Search for the cell housing the specified text and yield its (x, y) center coordinate. 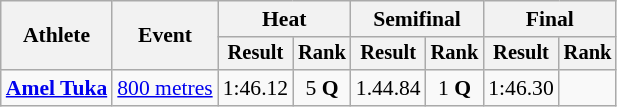
800 metres (164, 88)
Event (164, 36)
Semifinal (417, 19)
Athlete (57, 36)
1.44.84 (388, 88)
Final (550, 19)
Amel Tuka (57, 88)
Heat (284, 19)
1 Q (455, 88)
1:46.12 (256, 88)
5 Q (322, 88)
1:46.30 (520, 88)
